Locate the cell with the specified text and output its [x, y] center coordinate. 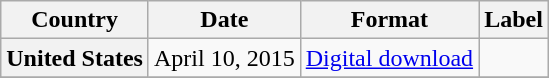
Format [389, 20]
Country [75, 20]
Digital download [389, 58]
Label [514, 20]
Date [224, 20]
United States [75, 58]
April 10, 2015 [224, 58]
